Search for the cell housing the specified text and yield its [X, Y] center coordinate. 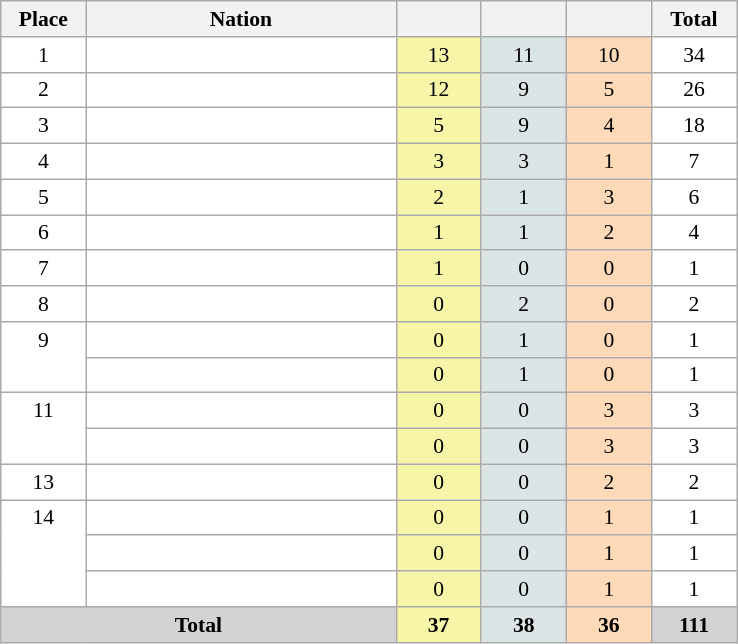
34 [694, 55]
26 [694, 90]
18 [694, 126]
Nation [241, 19]
10 [608, 55]
111 [694, 625]
37 [438, 625]
Place [44, 19]
38 [524, 625]
36 [608, 625]
8 [44, 304]
14 [44, 554]
12 [438, 90]
